Capture the cell that displays the provided text and extract its (X, Y) central coordinate. 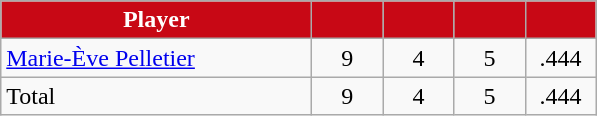
Marie-Ève Pelletier (156, 58)
Total (156, 96)
Player (156, 20)
